For the text-containing cell, return its midpoint in [X, Y] coordinate format. 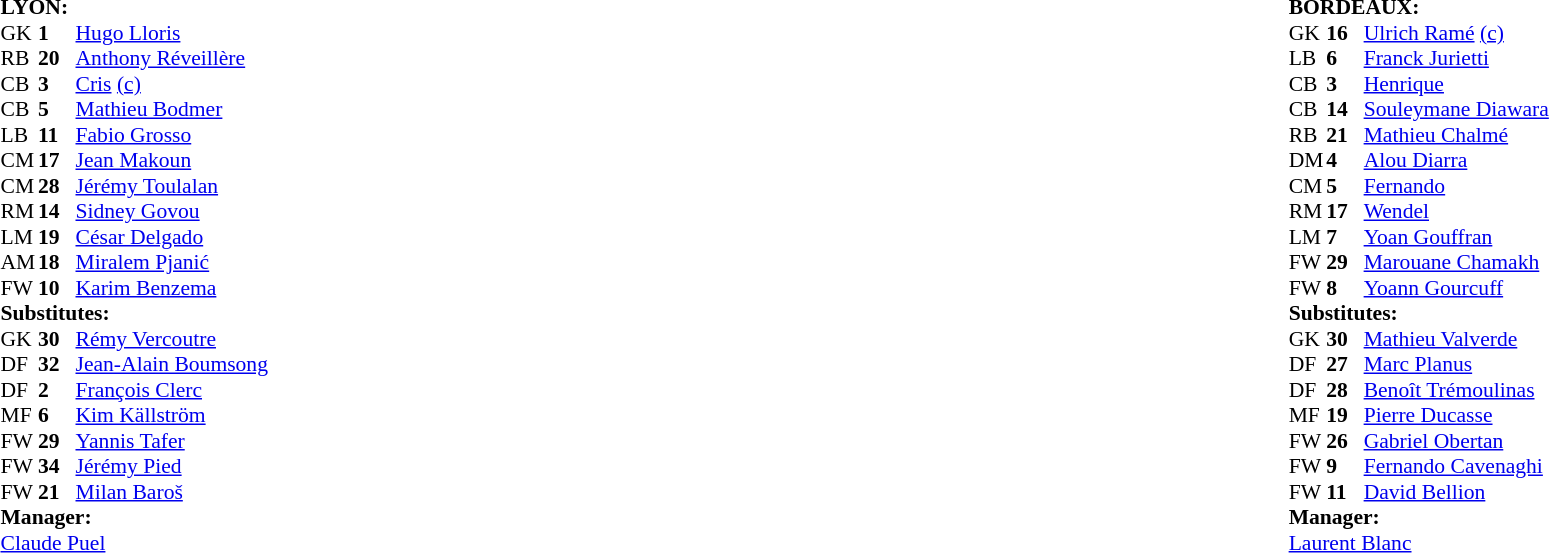
Milan Baroš [172, 492]
Marc Planus [1456, 365]
Sidney Govou [172, 211]
Wendel [1456, 211]
Anthony Réveillère [172, 59]
9 [1345, 467]
Fernando Cavenaghi [1456, 467]
10 [57, 288]
20 [57, 59]
7 [1345, 237]
34 [57, 467]
Jérémy Pied [172, 467]
Jean-Alain Boumsong [172, 365]
Kim Källström [172, 415]
Mathieu Bodmer [172, 109]
2 [57, 390]
1 [57, 33]
27 [1345, 365]
Marouane Chamakh [1456, 263]
DM [1308, 161]
Cris (c) [172, 84]
Henrique [1456, 84]
Miralem Pjanić [172, 263]
26 [1345, 441]
Jean Makoun [172, 161]
Benoît Trémoulinas [1456, 390]
Ulrich Ramé (c) [1456, 33]
Yannis Tafer [172, 441]
Hugo Lloris [172, 33]
César Delgado [172, 237]
François Clerc [172, 390]
Mathieu Valverde [1456, 339]
Mathieu Chalmé [1456, 135]
AM [19, 263]
Franck Jurietti [1456, 59]
8 [1345, 288]
Souleymane Diawara [1456, 109]
18 [57, 263]
Karim Benzema [172, 288]
Yoann Gourcuff [1456, 288]
Fabio Grosso [172, 135]
Fernando [1456, 186]
4 [1345, 161]
Pierre Ducasse [1456, 415]
16 [1345, 33]
Jérémy Toulalan [172, 186]
Rémy Vercoutre [172, 339]
Alou Diarra [1456, 161]
Gabriel Obertan [1456, 441]
Yoan Gouffran [1456, 237]
David Bellion [1456, 492]
32 [57, 365]
